Detect which cell encompasses the target text, then output its [x, y] center coordinate. 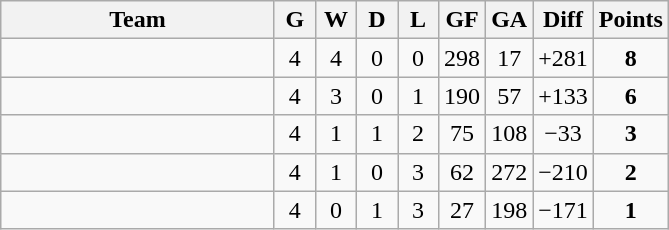
6 [630, 96]
W [336, 20]
+281 [564, 58]
8 [630, 58]
17 [510, 58]
Team [138, 20]
GA [510, 20]
108 [510, 134]
Diff [564, 20]
−171 [564, 210]
L [418, 20]
190 [462, 96]
298 [462, 58]
−33 [564, 134]
57 [510, 96]
GF [462, 20]
75 [462, 134]
D [376, 20]
Points [630, 20]
G [294, 20]
272 [510, 172]
+133 [564, 96]
27 [462, 210]
198 [510, 210]
62 [462, 172]
−210 [564, 172]
